Locate the cell with the specified text and output its (x, y) center coordinate. 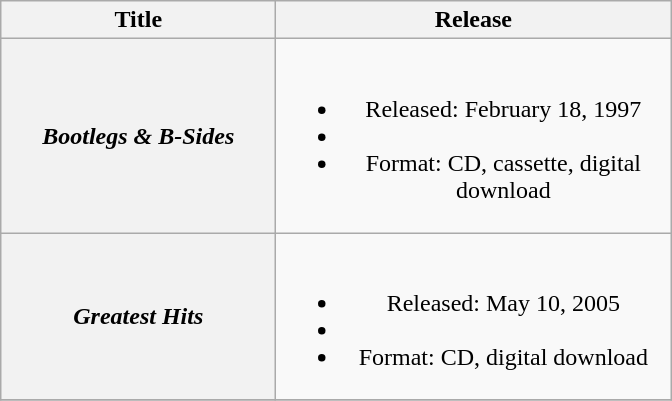
Title (138, 20)
Bootlegs & B-Sides (138, 136)
Released: February 18, 1997Format: CD, cassette, digital download (474, 136)
Greatest Hits (138, 316)
Released: May 10, 2005Format: CD, digital download (474, 316)
Release (474, 20)
